From the cell containing the given text, extract its center point as (x, y) coordinate. 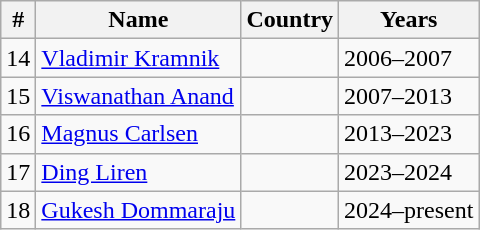
17 (18, 172)
14 (18, 58)
Vladimir Kramnik (138, 58)
Viswanathan Anand (138, 96)
# (18, 20)
2013–2023 (409, 134)
2006–2007 (409, 58)
Country (290, 20)
2007–2013 (409, 96)
2023–2024 (409, 172)
Magnus Carlsen (138, 134)
18 (18, 210)
Ding Liren (138, 172)
2024–present (409, 210)
15 (18, 96)
Gukesh Dommaraju (138, 210)
Name (138, 20)
16 (18, 134)
Years (409, 20)
